Pinpoint the cell where the given text exists, returning its [x, y] midpoint coordinate. 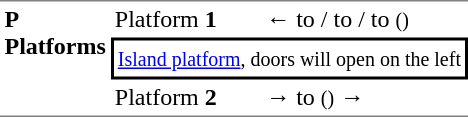
Island platform, doors will open on the left [289, 59]
Platform 1 [186, 19]
PPlatforms [55, 58]
